Return the [X, Y] coordinate for the center point of the cell that contains the specified text.  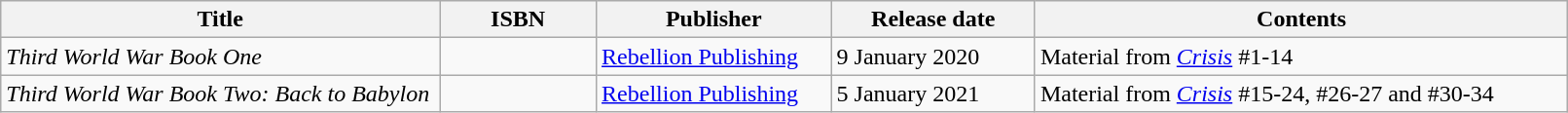
Third World War Book Two: Back to Babylon [220, 94]
Material from Crisis #15-24, #26-27 and #30-34 [1300, 94]
9 January 2020 [932, 56]
5 January 2021 [932, 94]
Release date [932, 19]
Contents [1300, 19]
Title [220, 19]
ISBN [518, 19]
Material from Crisis #1-14 [1300, 56]
Third World War Book One [220, 56]
Publisher [714, 19]
